Return [x, y] of the center of cell containing provided text 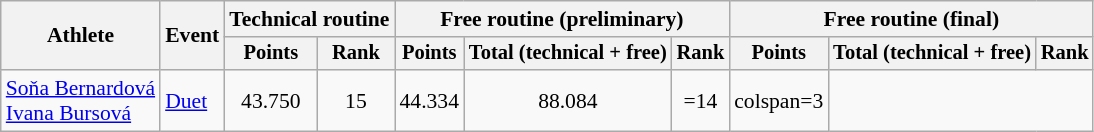
44.334 [428, 100]
Athlete [80, 36]
Duet [192, 100]
Soňa BernardováIvana Bursová [80, 100]
Technical routine [309, 19]
15 [356, 100]
43.750 [270, 100]
88.084 [568, 100]
Free routine (final) [911, 19]
Event [192, 36]
Free routine (preliminary) [562, 19]
colspan=3 [778, 100]
=14 [701, 100]
